Scan for the cell matching the given text and deliver its [x, y] coordinate at center. 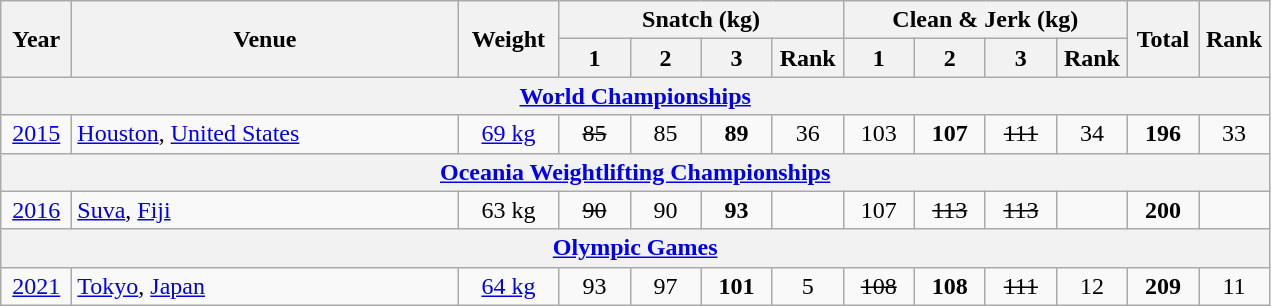
Tokyo, Japan [265, 286]
69 kg [508, 134]
2016 [36, 210]
34 [1092, 134]
5 [808, 286]
Year [36, 39]
97 [666, 286]
33 [1234, 134]
World Championships [636, 96]
196 [1162, 134]
12 [1092, 286]
Weight [508, 39]
Suva, Fiji [265, 210]
89 [736, 134]
101 [736, 286]
Snatch (kg) [701, 20]
63 kg [508, 210]
11 [1234, 286]
Clean & Jerk (kg) [985, 20]
64 kg [508, 286]
200 [1162, 210]
Venue [265, 39]
Oceania Weightlifting Championships [636, 172]
103 [878, 134]
2015 [36, 134]
209 [1162, 286]
Total [1162, 39]
Houston, United States [265, 134]
2021 [36, 286]
36 [808, 134]
Olympic Games [636, 248]
